From the cell containing the given text, extract its center point as (X, Y) coordinate. 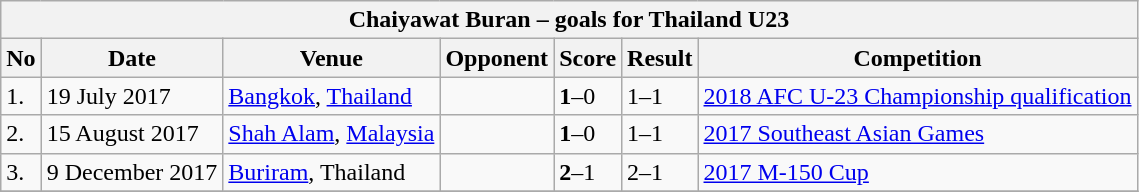
2018 AFC U-23 Championship qualification (918, 96)
Bangkok, Thailand (332, 96)
Shah Alam, Malaysia (332, 134)
Score (588, 58)
Buriram, Thailand (332, 172)
Competition (918, 58)
No (21, 58)
Result (660, 58)
Date (132, 58)
Opponent (497, 58)
15 August 2017 (132, 134)
19 July 2017 (132, 96)
1. (21, 96)
Venue (332, 58)
Chaiyawat Buran – goals for Thailand U23 (569, 20)
2. (21, 134)
9 December 2017 (132, 172)
2017 Southeast Asian Games (918, 134)
3. (21, 172)
2017 M-150 Cup (918, 172)
